Find where the given text appears and provide that cell's center as (X, Y) coordinate. 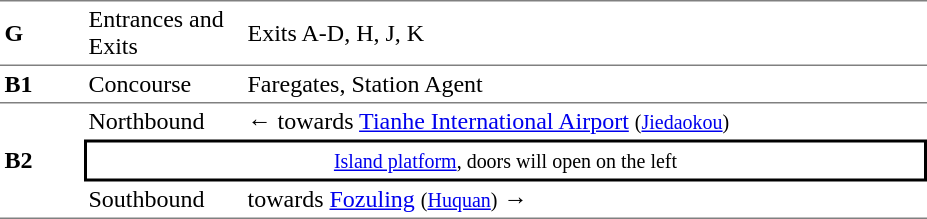
Exits A-D, H, J, K (585, 33)
Island platform, doors will open on the left (506, 161)
Northbound (164, 122)
Concourse (164, 85)
B1 (42, 85)
Entrances and Exits (164, 33)
G (42, 33)
Faregates, Station Agent (585, 85)
← towards Tianhe International Airport (Jiedaokou) (585, 122)
